Pinpoint the cell where the given text exists, returning its (x, y) midpoint coordinate. 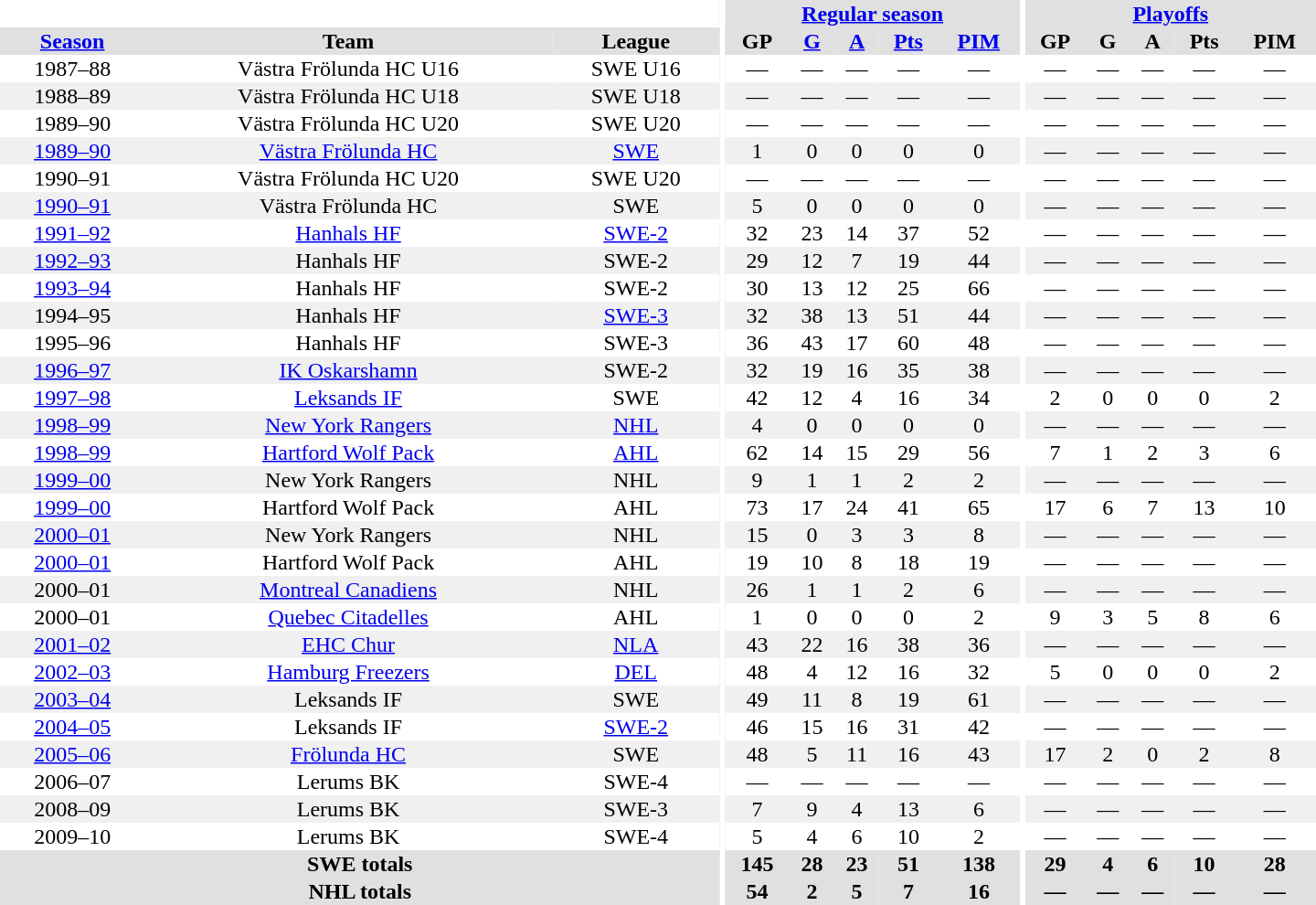
2002–03 (72, 672)
SWE totals (360, 864)
SWE U16 (636, 69)
1993–94 (72, 288)
2006–07 (72, 782)
IK Oskarshamn (348, 370)
34 (979, 398)
Västra Frölunda HC U18 (348, 96)
62 (757, 452)
2004–05 (72, 727)
Quebec Citadelles (348, 617)
22 (812, 644)
30 (757, 288)
61 (979, 699)
NHL totals (360, 891)
26 (757, 590)
24 (857, 507)
Season (72, 41)
Team (348, 41)
DEL (636, 672)
2003–04 (72, 699)
Hamburg Freezers (348, 672)
1995–96 (72, 343)
Frölunda HC (348, 754)
1997–98 (72, 398)
54 (757, 891)
2009–10 (72, 836)
1988–89 (72, 96)
52 (979, 233)
1996–97 (72, 370)
1992–93 (72, 261)
66 (979, 288)
1987–88 (72, 69)
41 (908, 507)
2001–02 (72, 644)
NLA (636, 644)
37 (908, 233)
46 (757, 727)
Västra Frölunda HC U16 (348, 69)
2005–06 (72, 754)
65 (979, 507)
49 (757, 699)
56 (979, 452)
Montreal Canadiens (348, 590)
31 (908, 727)
EHC Chur (348, 644)
35 (908, 370)
25 (908, 288)
League (636, 41)
145 (757, 864)
Regular season (872, 14)
SWE U18 (636, 96)
1994–95 (72, 315)
18 (908, 562)
60 (908, 343)
73 (757, 507)
2008–09 (72, 809)
1991–92 (72, 233)
Playoffs (1171, 14)
138 (979, 864)
